Detect which cell encompasses the target text, then output its [X, Y] center coordinate. 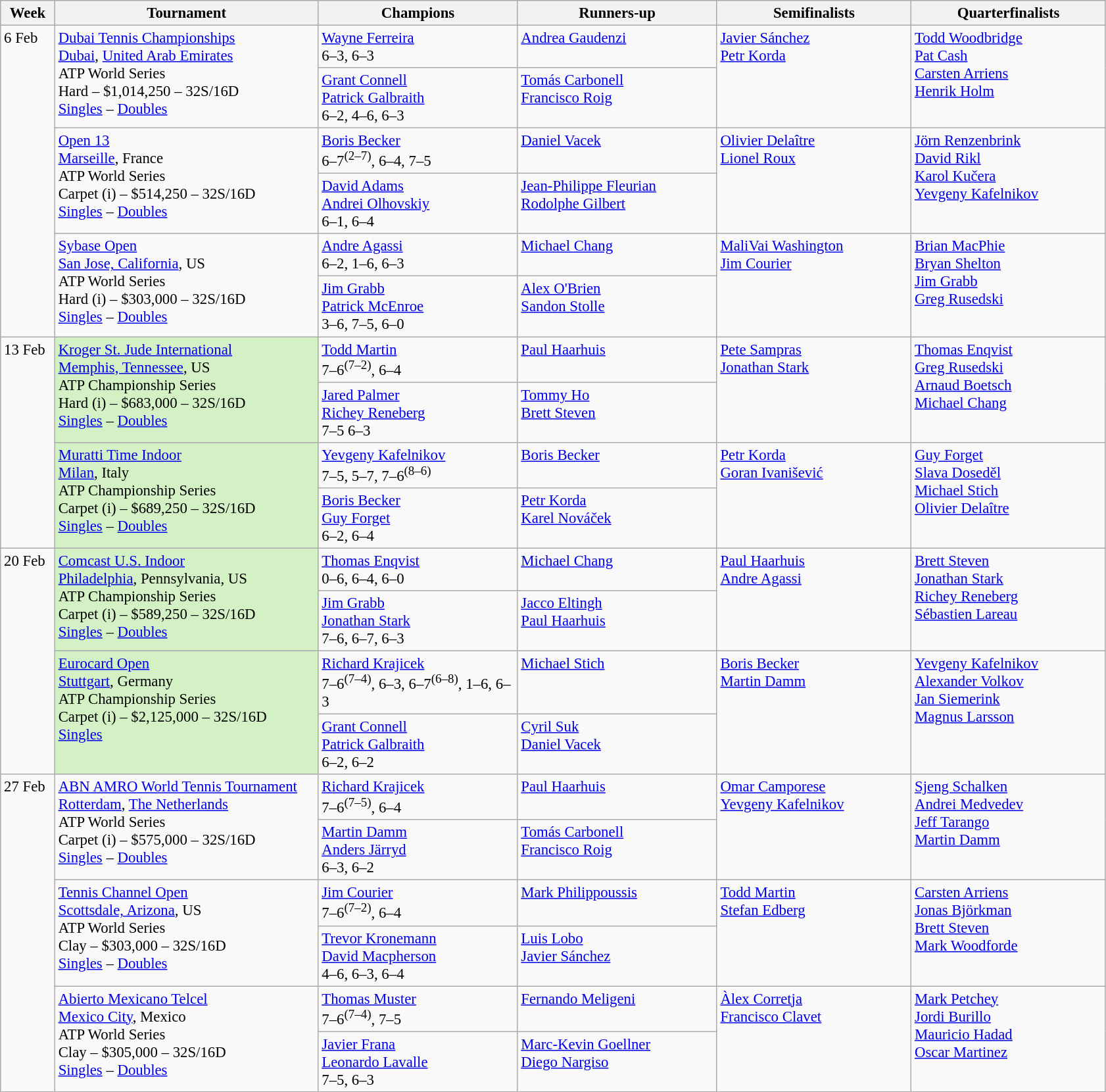
Alex O'Brien Sandon Stolle [617, 307]
Paul Haarhuis Andre Agassi [814, 599]
Dubai Tennis Championships Dubai, United Arab EmiratesATP World Series Hard – $1,014,250 – 32S/16D Singles – Doubles [187, 77]
Trevor Kronemann David Macpherson 4–6, 6–3, 6–4 [418, 956]
Petr Korda Goran Ivanišević [814, 495]
Thomas Enqvist Greg Rusedski Arnaud Boetsch Michael Chang [1009, 389]
Semifinalists [814, 13]
Javier Frana Leonardo Lavalle 7–5, 6–3 [418, 1062]
Petr Korda Karel Nováček [617, 518]
Todd Martin Stefan Edberg [814, 933]
Tommy Ho Brett Steven [617, 412]
Open 13 Marseille, FranceATP World Series Carpet (i) – $514,250 – 32S/16D Singles – Doubles [187, 182]
Andre Agassi 6–2, 1–6, 6–3 [418, 255]
Luis Lobo Javier Sánchez [617, 956]
Grant Connell Patrick Galbraith 6–2, 4–6, 6–3 [418, 98]
Boris Becker Guy Forget 6–2, 6–4 [418, 518]
Daniel Vacek [617, 151]
Marc-Kevin Goellner Diego Nargiso [617, 1062]
MaliVai Washington Jim Courier [814, 285]
Comcast U.S. Indoor Philadelphia, Pennsylvania, USATP Championship SeriesCarpet (i) – $589,250 – 32S/16D Singles – Doubles [187, 599]
Richard Krajicek 7–6(7–4), 6–3, 6–7(6–8), 1–6, 6–3 [418, 682]
Jared Palmer Richey Reneberg 7–5 6–3 [418, 412]
6 Feb [28, 182]
Carsten Arriens Jonas Björkman Brett Steven Mark Woodforde [1009, 933]
Mark Philippoussis [617, 903]
Boris Becker 6–7(2–7), 6–4, 7–5 [418, 151]
Muratti Time Indoor Milan, ItalyATP Championship Series Carpet (i) – $689,250 – 32S/16D Singles – Doubles [187, 495]
Champions [418, 13]
Jacco Eltingh Paul Haarhuis [617, 621]
27 Feb [28, 933]
Brett Steven Jonathan Stark Richey Reneberg Sébastien Lareau [1009, 599]
Jörn Renzenbrink David Rikl Karol Kučera Yevgeny Kafelnikov [1009, 182]
Kroger St. Jude International Memphis, Tennessee, USATP Championship SeriesHard (i) – $683,000 – 32S/16D Singles – Doubles [187, 389]
Tournament [187, 13]
Quarterfinalists [1009, 13]
Martin Damm Anders Järryd 6–3, 6–2 [418, 850]
David Adams Andrei Olhovskiy 6–1, 6–4 [418, 204]
Jim Courier 7–6(7–2), 6–4 [418, 903]
Thomas Enqvist 0–6, 6–4, 6–0 [418, 570]
ABN AMRO World Tennis Tournament Rotterdam, The NetherlandsATP World Series Carpet (i) – $575,000 – 32S/16D Singles – Doubles [187, 828]
Jean-Philippe Fleurian Rodolphe Gilbert [617, 204]
Boris Becker Martin Damm [814, 712]
Omar Camporese Yevgeny Kafelnikov [814, 828]
Runners-up [617, 13]
Fernando Meligeni [617, 1009]
Sjeng Schalken Andrei Medvedev Jeff Tarango Martin Damm [1009, 828]
20 Feb [28, 661]
Mark Petchey Jordi Burillo Mauricio Hadad Oscar Martinez [1009, 1039]
Todd Woodbridge Pat Cash Carsten Arriens Henrik Holm [1009, 77]
Tennis Channel Open Scottsdale, Arizona, USATP World Series Clay – $303,000 – 32S/16D Singles – Doubles [187, 933]
Michael Stich [617, 682]
Week [28, 13]
Grant Connell Patrick Galbraith 6–2, 6–2 [418, 745]
Cyril Suk Daniel Vacek [617, 745]
Yevgeny Kafelnikov Alexander Volkov Jan Siemerink Magnus Larsson [1009, 712]
Todd Martin 7–6(7–2), 6–4 [418, 359]
13 Feb [28, 443]
Eurocard Open Stuttgart, GermanyATP Championship SeriesCarpet (i) – $2,125,000 – 32S/16D Singles [187, 712]
Jim Grabb Patrick McEnroe 3–6, 7–5, 6–0 [418, 307]
Brian MacPhie Bryan Shelton Jim Grabb Greg Rusedski [1009, 285]
Boris Becker [617, 464]
Abierto Mexicano Telcel Mexico City, MexicoATP World Series Clay – $305,000 – 32S/16D Singles – Doubles [187, 1039]
Wayne Ferreira 6–3, 6–3 [418, 47]
Àlex Corretja Francisco Clavet [814, 1039]
Richard Krajicek 7–6(7–5), 6–4 [418, 797]
Andrea Gaudenzi [617, 47]
Yevgeny Kafelnikov 7–5, 5–7, 7–6(8–6) [418, 464]
Guy Forget Slava Doseděl Michael Stich Olivier Delaître [1009, 495]
Thomas Muster 7–6(7–4), 7–5 [418, 1009]
Olivier Delaître Lionel Roux [814, 182]
Jim Grabb Jonathan Stark 7–6, 6–7, 6–3 [418, 621]
Pete Sampras Jonathan Stark [814, 389]
Javier Sánchez Petr Korda [814, 77]
Sybase Open San Jose, California, USATP World Series Hard (i) – $303,000 – 32S/16D Singles – Doubles [187, 285]
